Search for the cell housing the specified text and yield its (X, Y) center coordinate. 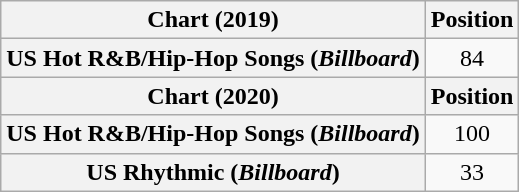
100 (472, 134)
Chart (2019) (213, 20)
US Rhythmic (Billboard) (213, 172)
Chart (2020) (213, 96)
84 (472, 58)
33 (472, 172)
